Extract the (X, Y) coordinate from the center of the cell holding the provided text.  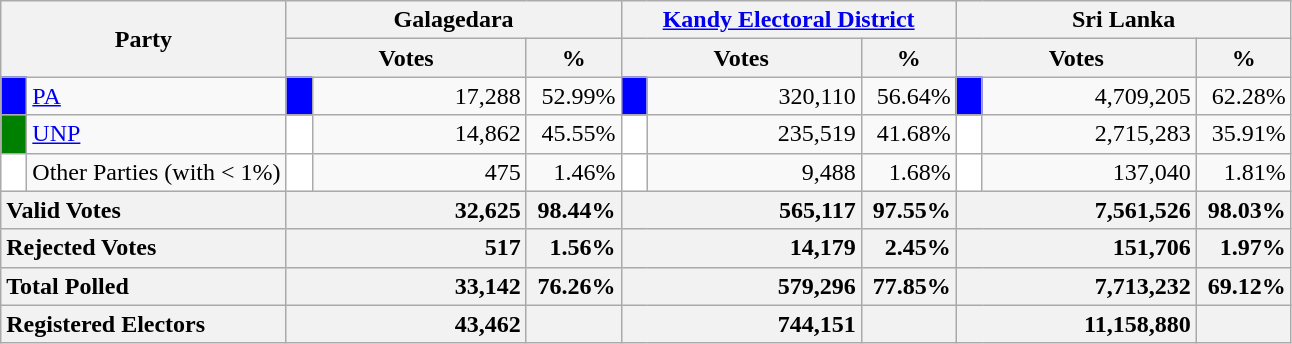
517 (406, 248)
14,862 (419, 134)
579,296 (741, 286)
Other Parties (with < 1%) (156, 172)
14,179 (741, 248)
45.55% (574, 134)
56.64% (908, 96)
7,561,526 (1076, 210)
9,488 (754, 172)
52.99% (574, 96)
151,706 (1076, 248)
97.55% (908, 210)
2,715,283 (1089, 134)
Registered Electors (144, 324)
4,709,205 (1089, 96)
76.26% (574, 286)
Galagedara (454, 20)
744,151 (741, 324)
2.45% (908, 248)
1.81% (1244, 172)
1.56% (574, 248)
320,110 (754, 96)
Rejected Votes (144, 248)
32,625 (406, 210)
69.12% (1244, 286)
35.91% (1244, 134)
98.03% (1244, 210)
Sri Lanka (1124, 20)
Kandy Electoral District (788, 20)
41.68% (908, 134)
33,142 (406, 286)
43,462 (406, 324)
1.68% (908, 172)
235,519 (754, 134)
98.44% (574, 210)
Total Polled (144, 286)
1.97% (1244, 248)
UNP (156, 134)
PA (156, 96)
62.28% (1244, 96)
17,288 (419, 96)
11,158,880 (1076, 324)
137,040 (1089, 172)
1.46% (574, 172)
Party (144, 39)
Valid Votes (144, 210)
77.85% (908, 286)
7,713,232 (1076, 286)
475 (419, 172)
565,117 (741, 210)
